Identify which cell holds the provided text, then report its [x, y] central coordinate. 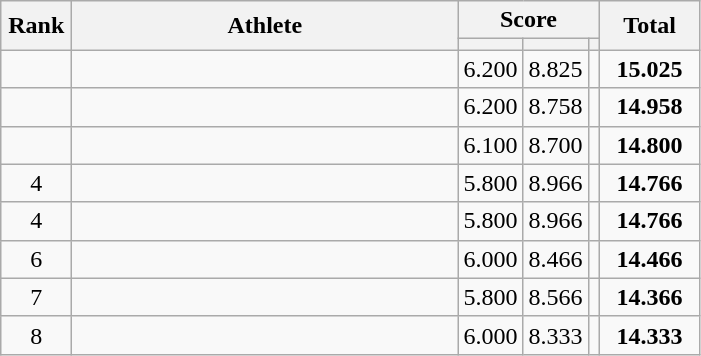
15.025 [650, 69]
8.566 [556, 297]
Rank [36, 26]
14.366 [650, 297]
14.333 [650, 335]
8.466 [556, 259]
6.100 [490, 145]
6 [36, 259]
Athlete [265, 26]
8.758 [556, 107]
7 [36, 297]
14.958 [650, 107]
8.700 [556, 145]
8.333 [556, 335]
14.800 [650, 145]
Score [528, 20]
8 [36, 335]
Total [650, 26]
8.825 [556, 69]
14.466 [650, 259]
